Find where the given text appears and provide that cell's center as (x, y) coordinate. 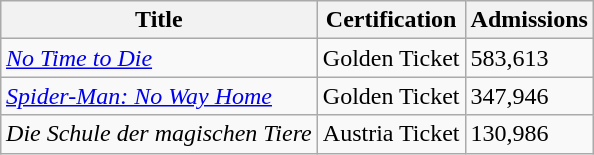
583,613 (529, 58)
130,986 (529, 134)
Title (160, 20)
Admissions (529, 20)
Die Schule der magischen Tiere (160, 134)
347,946 (529, 96)
No Time to Die (160, 58)
Spider-Man: No Way Home (160, 96)
Certification (391, 20)
Austria Ticket (391, 134)
